Return (X, Y) of the center of cell containing provided text 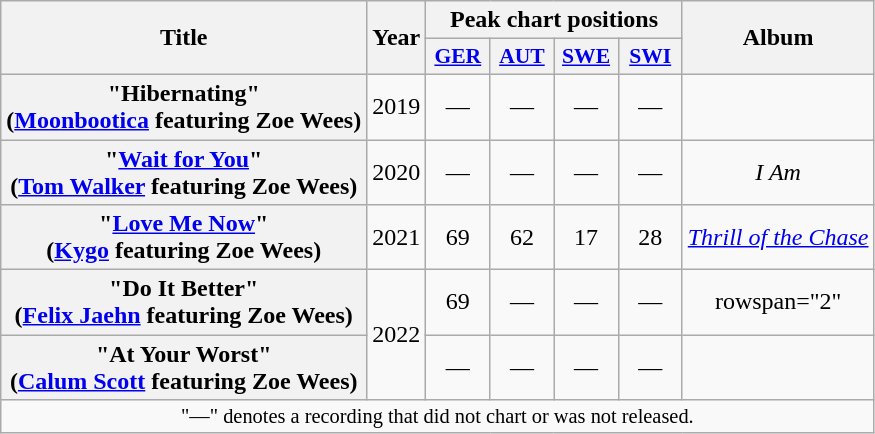
Thrill of the Chase (778, 238)
AUT (522, 57)
62 (522, 238)
2019 (396, 106)
"Love Me Now"(Kygo featuring Zoe Wees) (184, 238)
"Hibernating"(Moonbootica featuring Zoe Wees) (184, 106)
SWE (586, 57)
Peak chart positions (554, 20)
I Am (778, 172)
28 (650, 238)
Album (778, 38)
Year (396, 38)
"Wait for You"(Tom Walker featuring Zoe Wees) (184, 172)
"Do It Better"(Felix Jaehn featuring Zoe Wees) (184, 302)
2021 (396, 238)
SWI (650, 57)
2022 (396, 335)
"—" denotes a recording that did not chart or was not released. (438, 417)
rowspan="2" (778, 302)
2020 (396, 172)
Title (184, 38)
"At Your Worst"(Calum Scott featuring Zoe Wees) (184, 368)
GER (458, 57)
17 (586, 238)
